Determine the (X, Y) coordinate at the center of the cell enclosing the given text.  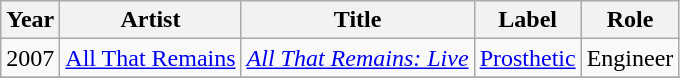
Label (528, 20)
Year (30, 20)
2007 (30, 58)
Role (630, 20)
Engineer (630, 58)
All That Remains: Live (358, 58)
Title (358, 20)
All That Remains (150, 58)
Prosthetic (528, 58)
Artist (150, 20)
